Extract the [x, y] coordinate from the center of the cell holding the provided text.  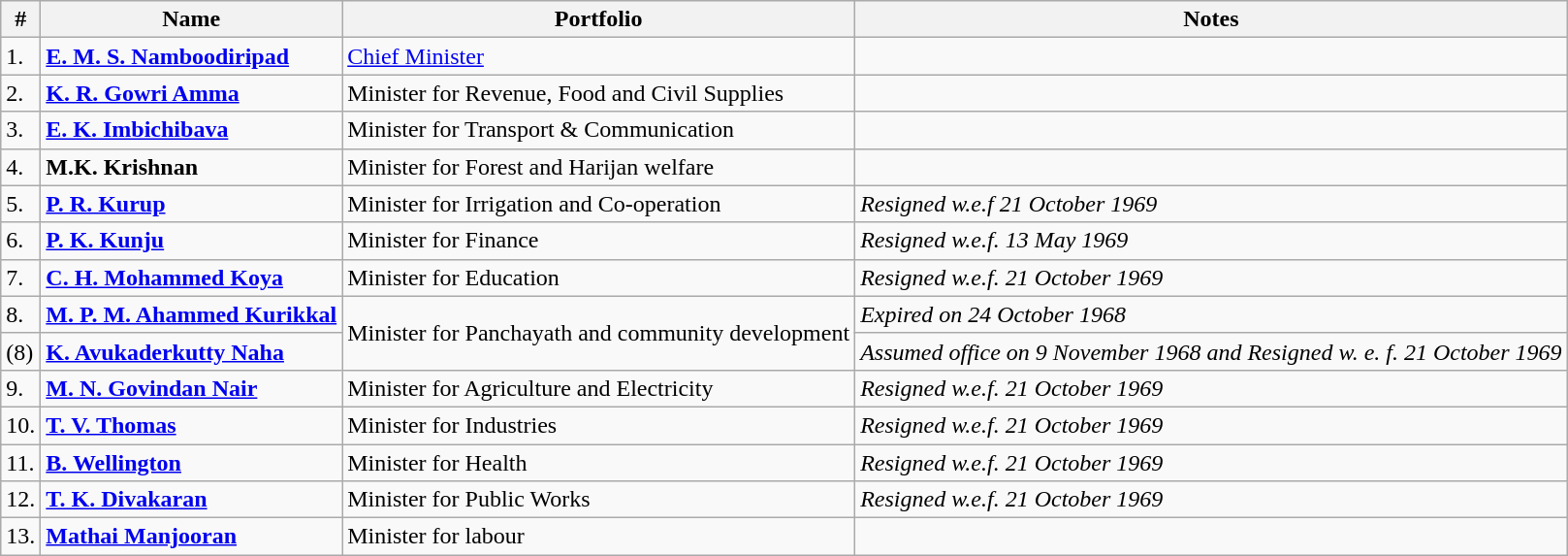
Minister for labour [599, 537]
M. P. M. Ahammed Kurikkal [192, 314]
Name [192, 19]
E. M. S. Namboodiripad [192, 56]
K. Avukaderkutty Naha [192, 351]
10. [21, 425]
K. R. Gowri Amma [192, 93]
Portfolio [599, 19]
M.K. Krishnan [192, 167]
Minister for Transport & Communication [599, 130]
# [21, 19]
7. [21, 278]
Mathai Manjooran [192, 537]
P. K. Kunju [192, 241]
Minister for Public Works [599, 500]
Minister for Forest and Harijan welfare [599, 167]
6. [21, 241]
11. [21, 463]
(8) [21, 351]
13. [21, 537]
Notes [1212, 19]
C. H. Mohammed Koya [192, 278]
Minister for Finance [599, 241]
Minister for Agriculture and Electricity [599, 388]
M. N. Govindan Nair [192, 388]
Minister for Education [599, 278]
Chief Minister [599, 56]
1. [21, 56]
Minister for Revenue, Food and Civil Supplies [599, 93]
Minister for Health [599, 463]
P. R. Kurup [192, 204]
B. Wellington [192, 463]
T. K. Divakaran [192, 500]
Expired on 24 October 1968 [1212, 314]
8. [21, 314]
4. [21, 167]
Minister for Irrigation and Co-operation [599, 204]
Minister for Panchayath and community development [599, 333]
2. [21, 93]
5. [21, 204]
3. [21, 130]
E. K. Imbichibava [192, 130]
12. [21, 500]
Assumed office on 9 November 1968 and Resigned w. e. f. 21 October 1969 [1212, 351]
Minister for Industries [599, 425]
T. V. Thomas [192, 425]
Resigned w.e.f. 13 May 1969 [1212, 241]
9. [21, 388]
Resigned w.e.f 21 October 1969 [1212, 204]
